Find where the given text appears and provide that cell's center as [x, y] coordinate. 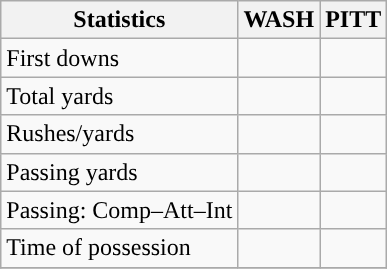
Time of possession [120, 248]
Rushes/yards [120, 134]
PITT [354, 20]
Total yards [120, 96]
Passing: Comp–Att–Int [120, 210]
Passing yards [120, 172]
First downs [120, 58]
WASH [279, 20]
Statistics [120, 20]
